Detect which cell encompasses the target text, then output its [x, y] center coordinate. 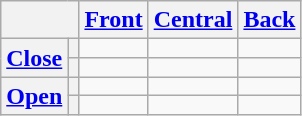
Back [270, 20]
Open [34, 96]
Front [114, 20]
Central [193, 20]
Close [34, 58]
